From the cell containing the given text, extract its center point as [x, y] coordinate. 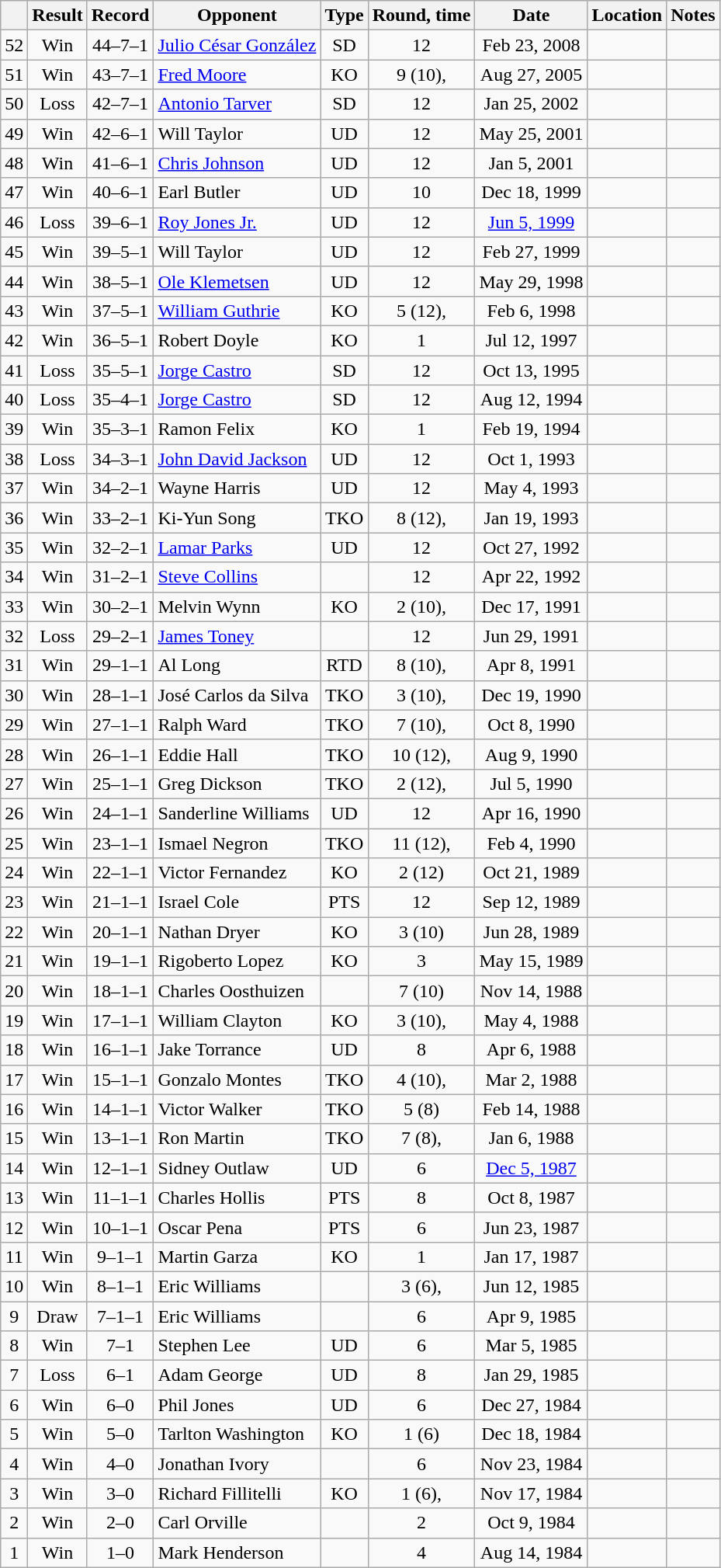
39–6–1 [120, 222]
37–5–1 [120, 311]
2 (12) [421, 873]
Location [627, 16]
42 [14, 340]
Dec 17, 1991 [531, 607]
Oct 8, 1990 [531, 725]
Martin Garza [237, 1257]
Jun 12, 1985 [531, 1286]
Notes [693, 16]
Antonio Tarver [237, 104]
20 [14, 991]
Fred Moore [237, 75]
16–1–1 [120, 1050]
2 (12), [421, 784]
36 [14, 518]
Oct 13, 1995 [531, 370]
35–3–1 [120, 429]
45 [14, 252]
RTD [345, 666]
Wayne Harris [237, 488]
43–7–1 [120, 75]
Jan 19, 1993 [531, 518]
39–5–1 [120, 252]
9 [14, 1316]
May 4, 1993 [531, 488]
Sidney Outlaw [237, 1168]
Draw [57, 1316]
Feb 23, 2008 [531, 45]
Apr 6, 1988 [531, 1050]
18 [14, 1050]
Adam George [237, 1375]
26–1–1 [120, 754]
46 [14, 222]
48 [14, 163]
7 [14, 1375]
22 [14, 932]
28–1–1 [120, 695]
Sep 12, 1989 [531, 902]
37 [14, 488]
Jan 29, 1985 [531, 1375]
Israel Cole [237, 902]
40 [14, 400]
10 (12), [421, 754]
Robert Doyle [237, 340]
Steve Collins [237, 577]
1 (6) [421, 1434]
11 (12), [421, 843]
19 [14, 1020]
5 (12), [421, 311]
34 [14, 577]
3 (10) [421, 932]
Stephen Lee [237, 1346]
Jun 5, 1999 [531, 222]
Chris Johnson [237, 163]
27–1–1 [120, 725]
18–1–1 [120, 991]
Aug 14, 1984 [531, 1552]
William Clayton [237, 1020]
Victor Fernandez [237, 873]
7–1 [120, 1346]
14–1–1 [120, 1109]
14 [14, 1168]
Dec 19, 1990 [531, 695]
Jonathan Ivory [237, 1464]
Phil Jones [237, 1405]
28 [14, 754]
42–6–1 [120, 134]
47 [14, 193]
23–1–1 [120, 843]
21 [14, 961]
2 (10), [421, 607]
Jan 25, 2002 [531, 104]
Apr 16, 1990 [531, 813]
Result [57, 16]
Nov 14, 1988 [531, 991]
17–1–1 [120, 1020]
6–1 [120, 1375]
Eddie Hall [237, 754]
Aug 12, 1994 [531, 400]
William Guthrie [237, 311]
35–4–1 [120, 400]
29–2–1 [120, 636]
Apr 22, 1992 [531, 577]
8 (12), [421, 518]
Nathan Dryer [237, 932]
29 [14, 725]
Ismael Negron [237, 843]
Jan 17, 1987 [531, 1257]
Opponent [237, 16]
15 [14, 1139]
26 [14, 813]
Jan 6, 1988 [531, 1139]
4 (10), [421, 1080]
May 15, 1989 [531, 961]
Jan 5, 2001 [531, 163]
Nov 17, 1984 [531, 1493]
20–1–1 [120, 932]
42–7–1 [120, 104]
31 [14, 666]
Tarlton Washington [237, 1434]
Oct 8, 1987 [531, 1198]
Dec 5, 1987 [531, 1168]
4–0 [120, 1464]
6–0 [120, 1405]
2–0 [120, 1523]
Dec 18, 1999 [531, 193]
José Carlos da Silva [237, 695]
Jul 12, 1997 [531, 340]
44–7–1 [120, 45]
Earl Butler [237, 193]
1–0 [120, 1552]
Mark Henderson [237, 1552]
27 [14, 784]
38–5–1 [120, 281]
7 (8), [421, 1139]
Julio César González [237, 45]
Carl Orville [237, 1523]
Type [345, 16]
11–1–1 [120, 1198]
3–0 [120, 1493]
Al Long [237, 666]
30 [14, 695]
7–1–1 [120, 1316]
Date [531, 16]
Aug 27, 2005 [531, 75]
31–2–1 [120, 577]
Feb 19, 1994 [531, 429]
May 29, 1998 [531, 281]
Richard Fillitelli [237, 1493]
5 [14, 1434]
Melvin Wynn [237, 607]
Oscar Pena [237, 1227]
Jul 5, 1990 [531, 784]
12–1–1 [120, 1168]
41 [14, 370]
Dec 18, 1984 [531, 1434]
40–6–1 [120, 193]
Aug 9, 1990 [531, 754]
38 [14, 459]
Charles Oosthuizen [237, 991]
30–2–1 [120, 607]
17 [14, 1080]
52 [14, 45]
5–0 [120, 1434]
Nov 23, 1984 [531, 1464]
44 [14, 281]
Oct 1, 1993 [531, 459]
5 (8) [421, 1109]
Ole Klemetsen [237, 281]
32–2–1 [120, 548]
Feb 27, 1999 [531, 252]
8–1–1 [120, 1286]
Ramon Felix [237, 429]
Jun 23, 1987 [531, 1227]
24–1–1 [120, 813]
Sanderline Williams [237, 813]
Round, time [421, 16]
33 [14, 607]
21–1–1 [120, 902]
32 [14, 636]
15–1–1 [120, 1080]
Ki-Yun Song [237, 518]
13–1–1 [120, 1139]
9 (10), [421, 75]
Victor Walker [237, 1109]
John David Jackson [237, 459]
May 4, 1988 [531, 1020]
24 [14, 873]
Roy Jones Jr. [237, 222]
Jun 28, 1989 [531, 932]
Feb 14, 1988 [531, 1109]
35 [14, 548]
Lamar Parks [237, 548]
May 25, 2001 [531, 134]
36–5–1 [120, 340]
41–6–1 [120, 163]
23 [14, 902]
Ralph Ward [237, 725]
34–2–1 [120, 488]
33–2–1 [120, 518]
1 (6), [421, 1493]
19–1–1 [120, 961]
Charles Hollis [237, 1198]
Apr 9, 1985 [531, 1316]
Mar 5, 1985 [531, 1346]
7 (10), [421, 725]
Apr 8, 1991 [531, 666]
39 [14, 429]
34–3–1 [120, 459]
Feb 6, 1998 [531, 311]
Greg Dickson [237, 784]
29–1–1 [120, 666]
Oct 27, 1992 [531, 548]
9–1–1 [120, 1257]
43 [14, 311]
51 [14, 75]
11 [14, 1257]
Oct 21, 1989 [531, 873]
16 [14, 1109]
35–5–1 [120, 370]
22–1–1 [120, 873]
Record [120, 16]
25 [14, 843]
10–1–1 [120, 1227]
Dec 27, 1984 [531, 1405]
49 [14, 134]
25–1–1 [120, 784]
Rigoberto Lopez [237, 961]
Feb 4, 1990 [531, 843]
8 (10), [421, 666]
Gonzalo Montes [237, 1080]
50 [14, 104]
Mar 2, 1988 [531, 1080]
Jun 29, 1991 [531, 636]
13 [14, 1198]
Ron Martin [237, 1139]
James Toney [237, 636]
3 (6), [421, 1286]
Jake Torrance [237, 1050]
Oct 9, 1984 [531, 1523]
7 (10) [421, 991]
